Determine the (x, y) coordinate at the center of the cell enclosing the given text.  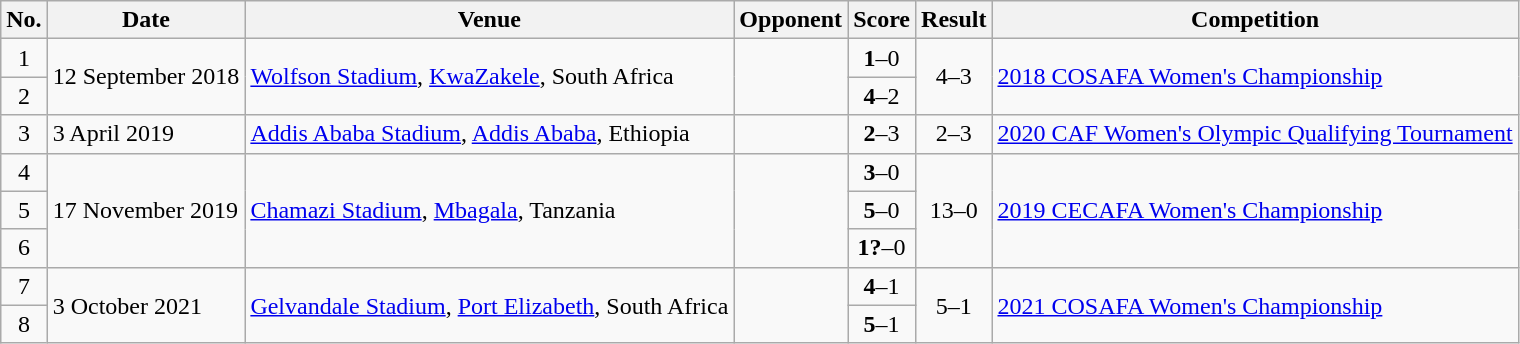
2021 COSAFA Women's Championship (1255, 305)
2018 COSAFA Women's Championship (1255, 77)
5 (24, 210)
5–0 (882, 210)
Result (954, 20)
Competition (1255, 20)
3 April 2019 (146, 134)
1–0 (882, 58)
7 (24, 286)
8 (24, 324)
2 (24, 96)
4–3 (954, 77)
3–0 (882, 172)
1 (24, 58)
3 (24, 134)
2020 CAF Women's Olympic Qualifying Tournament (1255, 134)
Date (146, 20)
Venue (490, 20)
4 (24, 172)
12 September 2018 (146, 77)
13–0 (954, 210)
No. (24, 20)
17 November 2019 (146, 210)
Addis Ababa Stadium, Addis Ababa, Ethiopia (490, 134)
4–2 (882, 96)
6 (24, 248)
2019 CECAFA Women's Championship (1255, 210)
3 October 2021 (146, 305)
Chamazi Stadium, Mbagala, Tanzania (490, 210)
Opponent (791, 20)
Wolfson Stadium, KwaZakele, South Africa (490, 77)
Score (882, 20)
4–1 (882, 286)
1?–0 (882, 248)
Gelvandale Stadium, Port Elizabeth, South Africa (490, 305)
